Return the [x, y] coordinate for the center point of the cell that contains the specified text.  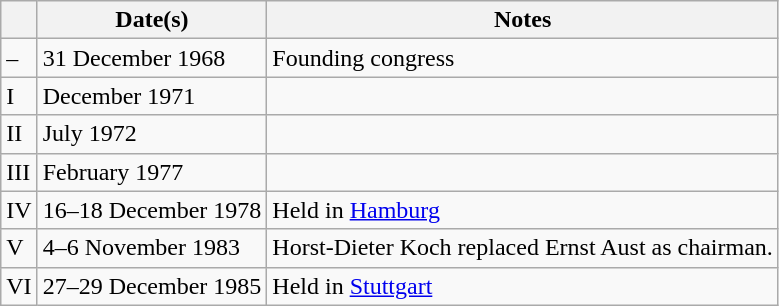
31 December 1968 [152, 58]
III [19, 172]
V [19, 248]
VI [19, 286]
Founding congress [523, 58]
IV [19, 210]
December 1971 [152, 96]
4–6 November 1983 [152, 248]
II [19, 134]
February 1977 [152, 172]
I [19, 96]
Held in Hamburg [523, 210]
Date(s) [152, 20]
Notes [523, 20]
Horst-Dieter Koch replaced Ernst Aust as chairman. [523, 248]
Held in Stuttgart [523, 286]
27–29 December 1985 [152, 286]
July 1972 [152, 134]
– [19, 58]
16–18 December 1978 [152, 210]
